Capture the cell that displays the provided text and extract its (x, y) central coordinate. 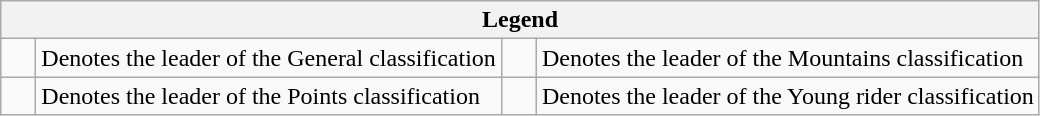
Denotes the leader of the Mountains classification (788, 58)
Denotes the leader of the General classification (269, 58)
Denotes the leader of the Young rider classification (788, 96)
Legend (520, 20)
Denotes the leader of the Points classification (269, 96)
